Return [X, Y] of the center of cell containing provided text 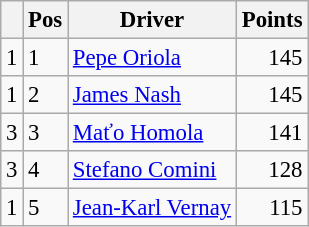
4 [46, 170]
Points [272, 20]
Maťo Homola [152, 133]
Driver [152, 20]
2 [46, 95]
Pepe Oriola [152, 58]
141 [272, 133]
Stefano Comini [152, 170]
128 [272, 170]
115 [272, 208]
Pos [46, 20]
Jean-Karl Vernay [152, 208]
James Nash [152, 95]
5 [46, 208]
